Output the [X, Y] coordinate of the center of the cell containing the given text.  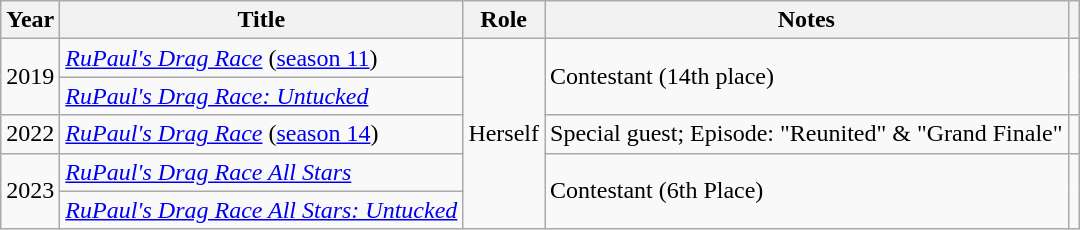
RuPaul's Drag Race: Untucked [262, 96]
Contestant (6th Place) [807, 191]
Special guest; Episode: "Reunited" & "Grand Finale" [807, 134]
Role [504, 20]
2022 [30, 134]
RuPaul's Drag Race (season 11) [262, 58]
2023 [30, 191]
RuPaul's Drag Race All Stars [262, 172]
Herself [504, 134]
RuPaul's Drag Race All Stars: Untucked [262, 210]
Contestant (14th place) [807, 77]
Title [262, 20]
Notes [807, 20]
RuPaul's Drag Race (season 14) [262, 134]
Year [30, 20]
2019 [30, 77]
